Extract the (x, y) coordinate from the center of the cell holding the provided text.  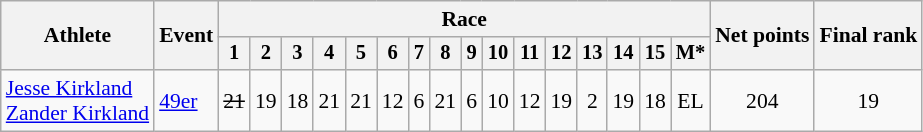
8 (445, 54)
Jesse KirklandZander Kirkland (78, 100)
5 (361, 54)
EL (690, 100)
1 (234, 54)
204 (762, 100)
Event (186, 36)
13 (592, 54)
15 (655, 54)
Final rank (868, 36)
Net points (762, 36)
3 (298, 54)
7 (418, 54)
9 (472, 54)
49er (186, 100)
11 (530, 54)
14 (623, 54)
Athlete (78, 36)
Race (464, 19)
4 (329, 54)
M* (690, 54)
